Detect which cell encompasses the target text, then output its [X, Y] center coordinate. 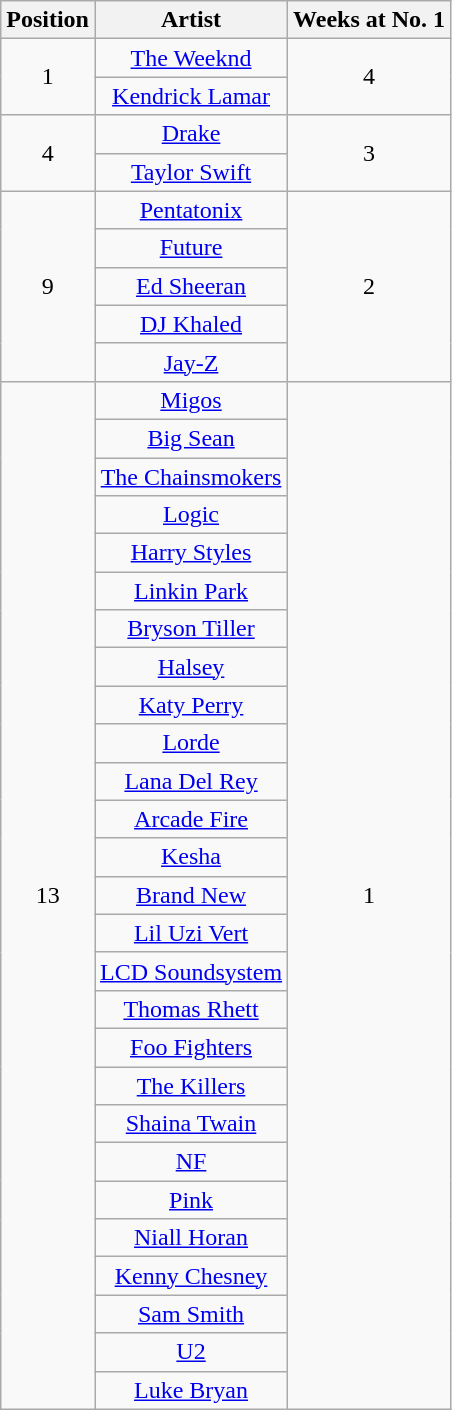
Big Sean [190, 438]
Kendrick Lamar [190, 96]
13 [48, 895]
Logic [190, 515]
9 [48, 286]
Future [190, 248]
Lorde [190, 743]
Brand New [190, 895]
Pink [190, 1200]
LCD Soundsystem [190, 971]
Lil Uzi Vert [190, 933]
Jay-Z [190, 362]
Thomas Rhett [190, 1009]
The Chainsmokers [190, 477]
2 [370, 286]
Kenny Chesney [190, 1276]
Position [48, 20]
Foo Fighters [190, 1047]
Kesha [190, 857]
Weeks at No. 1 [370, 20]
Taylor Swift [190, 172]
Linkin Park [190, 591]
Harry Styles [190, 553]
DJ Khaled [190, 324]
Pentatonix [190, 210]
Luke Bryan [190, 1390]
U2 [190, 1352]
Sam Smith [190, 1314]
Shaina Twain [190, 1124]
The Killers [190, 1085]
Artist [190, 20]
Niall Horan [190, 1238]
Bryson Tiller [190, 629]
The Weeknd [190, 58]
3 [370, 153]
Migos [190, 400]
Drake [190, 134]
NF [190, 1162]
Katy Perry [190, 705]
Arcade Fire [190, 819]
Lana Del Rey [190, 781]
Halsey [190, 667]
Ed Sheeran [190, 286]
